From the cell containing the given text, extract its center point as [x, y] coordinate. 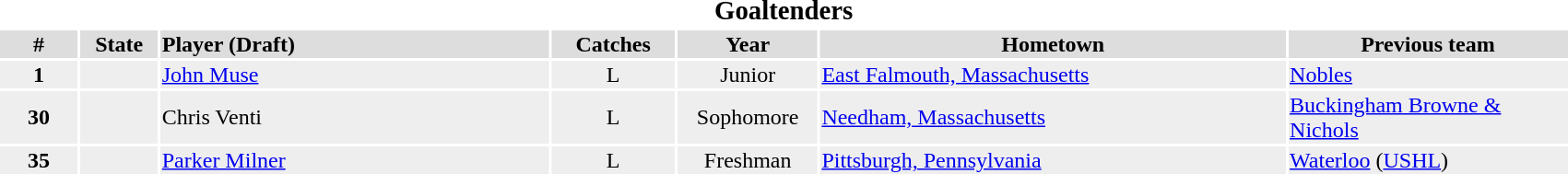
Pittsburgh, Pennsylvania [1053, 160]
Sophomore [747, 118]
Buckingham Browne & Nichols [1429, 118]
Needham, Massachusetts [1053, 118]
Parker Milner [354, 160]
State [119, 44]
Hometown [1053, 44]
1 [39, 75]
Nobles [1429, 75]
Chris Venti [354, 118]
Player (Draft) [354, 44]
35 [39, 160]
John Muse [354, 75]
Previous team [1429, 44]
Waterloo (USHL) [1429, 160]
# [39, 44]
East Falmouth, Massachusetts [1053, 75]
Year [747, 44]
Catches [614, 44]
Junior [747, 75]
Freshman [747, 160]
30 [39, 118]
